Search for the cell housing the specified text and yield its [x, y] center coordinate. 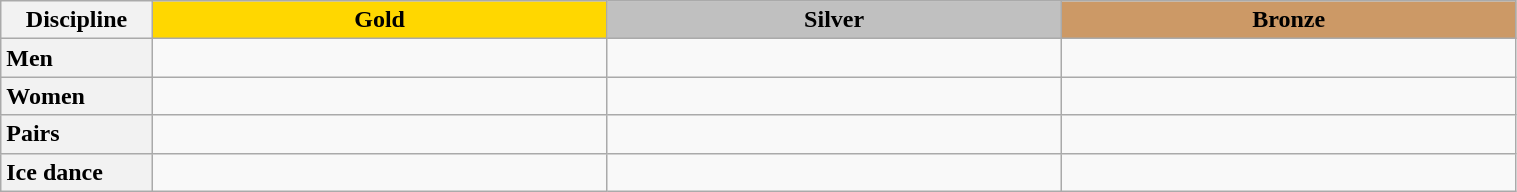
Men [77, 58]
Women [77, 96]
Pairs [77, 134]
Silver [834, 20]
Gold [380, 20]
Ice dance [77, 172]
Discipline [77, 20]
Bronze [1288, 20]
